Determine the [X, Y] coordinate at the center of the cell enclosing the given text.  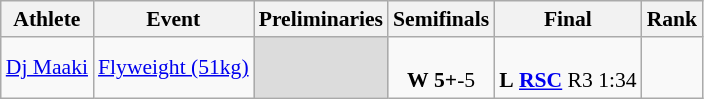
L RSC R3 1:34 [568, 68]
Event [174, 19]
Final [568, 19]
W 5+-5 [441, 68]
Preliminaries [321, 19]
Flyweight (51kg) [174, 68]
Rank [672, 19]
Athlete [47, 19]
Semifinals [441, 19]
Dj Maaki [47, 68]
